Output the (X, Y) coordinate of the center of the cell containing the given text.  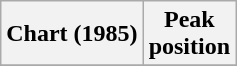
Chart (1985) (72, 34)
Peak position (189, 34)
